Pinpoint the cell where the given text exists, returning its (X, Y) midpoint coordinate. 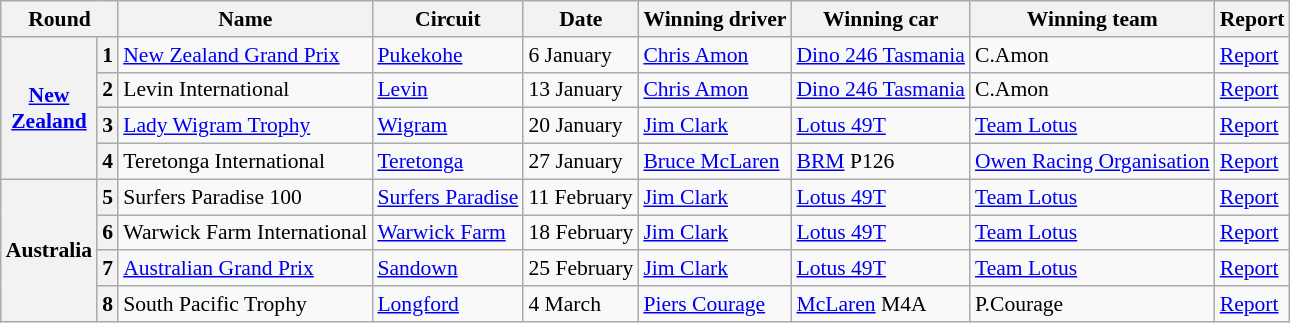
7 (108, 269)
13 January (580, 90)
Winning driver (714, 19)
Owen Racing Organisation (1092, 162)
Piers Courage (714, 304)
Circuit (448, 19)
Warwick Farm International (245, 233)
4 (108, 162)
Bruce McLaren (714, 162)
Pukekohe (448, 55)
Wigram (448, 126)
4 March (580, 304)
Sandown (448, 269)
18 February (580, 233)
6 (108, 233)
Australia (49, 250)
Name (245, 19)
Surfers Paradise 100 (245, 197)
27 January (580, 162)
Winning team (1092, 19)
McLaren M4A (880, 304)
2 (108, 90)
Levin International (245, 90)
8 (108, 304)
Round (60, 19)
Date (580, 19)
NewZealand (49, 108)
1 (108, 55)
Teretonga (448, 162)
25 February (580, 269)
BRM P126 (880, 162)
Lady Wigram Trophy (245, 126)
Surfers Paradise (448, 197)
Levin (448, 90)
6 January (580, 55)
Teretonga International (245, 162)
Warwick Farm (448, 233)
Australian Grand Prix (245, 269)
P.Courage (1092, 304)
Winning car (880, 19)
11 February (580, 197)
3 (108, 126)
South Pacific Trophy (245, 304)
5 (108, 197)
20 January (580, 126)
Longford (448, 304)
New Zealand Grand Prix (245, 55)
